Extract the [x, y] coordinate from the center of the cell holding the provided text.  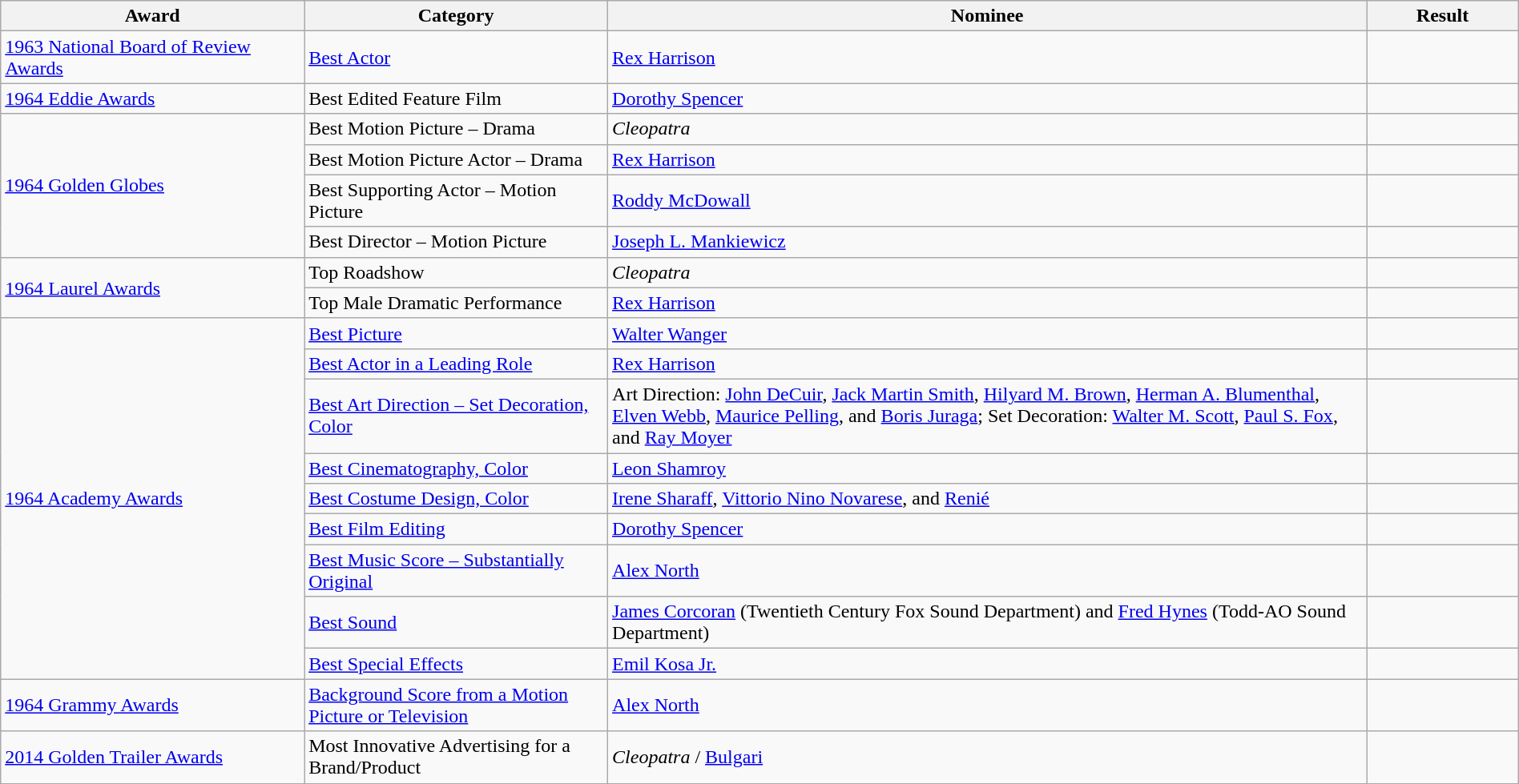
Best Edited Feature Film [457, 99]
Cleopatra / Bulgari [987, 758]
Best Motion Picture – Drama [457, 129]
Joseph L. Mankiewicz [987, 242]
Background Score from a Motion Picture or Television [457, 705]
Best Art Direction – Set Decoration, Color [457, 416]
Roddy McDowall [987, 200]
Best Cinematography, Color [457, 468]
Walter Wanger [987, 333]
1964 Academy Awards [152, 498]
Best Film Editing [457, 529]
James Corcoran (Twentieth Century Fox Sound Department) and Fred Hynes (Todd-AO Sound Department) [987, 623]
Award [152, 16]
Best Special Effects [457, 664]
Category [457, 16]
Best Actor in a Leading Role [457, 364]
1964 Eddie Awards [152, 99]
Nominee [987, 16]
1963 National Board of Review Awards [152, 58]
Top Roadshow [457, 272]
Best Sound [457, 623]
Best Motion Picture Actor – Drama [457, 159]
1964 Laurel Awards [152, 287]
1964 Golden Globes [152, 186]
Best Picture [457, 333]
2014 Golden Trailer Awards [152, 758]
Best Music Score – Substantially Original [457, 570]
Best Supporting Actor – Motion Picture [457, 200]
Best Actor [457, 58]
Best Director – Motion Picture [457, 242]
Result [1442, 16]
Best Costume Design, Color [457, 499]
Irene Sharaff, Vittorio Nino Novarese, and Renié [987, 499]
Leon Shamroy [987, 468]
Top Male Dramatic Performance [457, 303]
Most Innovative Advertising for a Brand/Product [457, 758]
1964 Grammy Awards [152, 705]
Emil Kosa Jr. [987, 664]
